Capture the cell that displays the provided text and extract its [x, y] central coordinate. 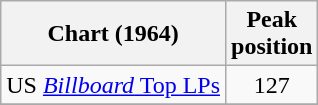
Chart (1964) [114, 34]
US Billboard Top LPs [114, 85]
Peakposition [272, 34]
127 [272, 85]
